Extract the (x, y) coordinate from the center of the cell holding the provided text.  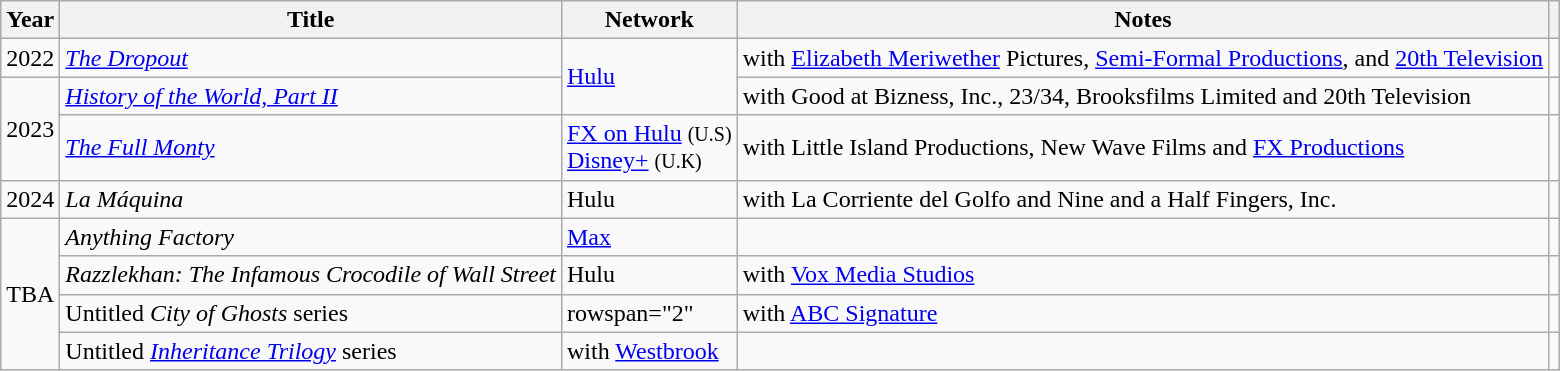
Untitled Inheritance Trilogy series (311, 351)
2023 (30, 128)
with La Corriente del Golfo and Nine and a Half Fingers, Inc. (1143, 199)
with Elizabeth Meriwether Pictures, Semi-Formal Productions, and 20th Television (1143, 58)
The Full Monty (311, 148)
2024 (30, 199)
Max (649, 237)
The Dropout (311, 58)
2022 (30, 58)
with Westbrook (649, 351)
Notes (1143, 20)
with Vox Media Studios (1143, 275)
Network (649, 20)
Title (311, 20)
Razzlekhan: The Infamous Crocodile of Wall Street (311, 275)
TBA (30, 294)
Anything Factory (311, 237)
Year (30, 20)
with Good at Bizness, Inc., 23/34, Brooksfilms Limited and 20th Television (1143, 96)
FX on Hulu (U.S) Disney+ (U.K) (649, 148)
with Little Island Productions, New Wave Films and FX Productions (1143, 148)
La Máquina (311, 199)
Untitled City of Ghosts series (311, 313)
rowspan="2" (649, 313)
History of the World, Part II (311, 96)
with ABC Signature (1143, 313)
